Output the (x, y) coordinate of the center of the cell containing the given text.  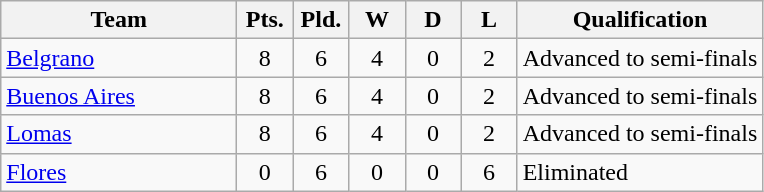
D (433, 20)
Team (119, 20)
Flores (119, 172)
Buenos Aires (119, 96)
Pts. (265, 20)
Eliminated (640, 172)
Pld. (321, 20)
L (489, 20)
Qualification (640, 20)
Lomas (119, 134)
W (377, 20)
Belgrano (119, 58)
